Identify which cell holds the provided text, then report its (x, y) central coordinate. 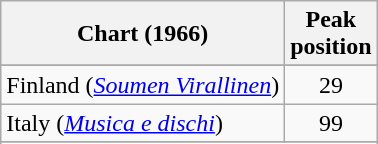
Peakposition (331, 34)
Finland (Soumen Virallinen) (143, 85)
99 (331, 123)
29 (331, 85)
Chart (1966) (143, 34)
Italy (Musica e dischi) (143, 123)
